Search for the cell housing the specified text and yield its (X, Y) center coordinate. 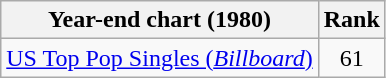
61 (352, 58)
Year-end chart (1980) (160, 20)
US Top Pop Singles (Billboard) (160, 58)
Rank (352, 20)
